Output the [X, Y] coordinate of the center of the cell containing the given text.  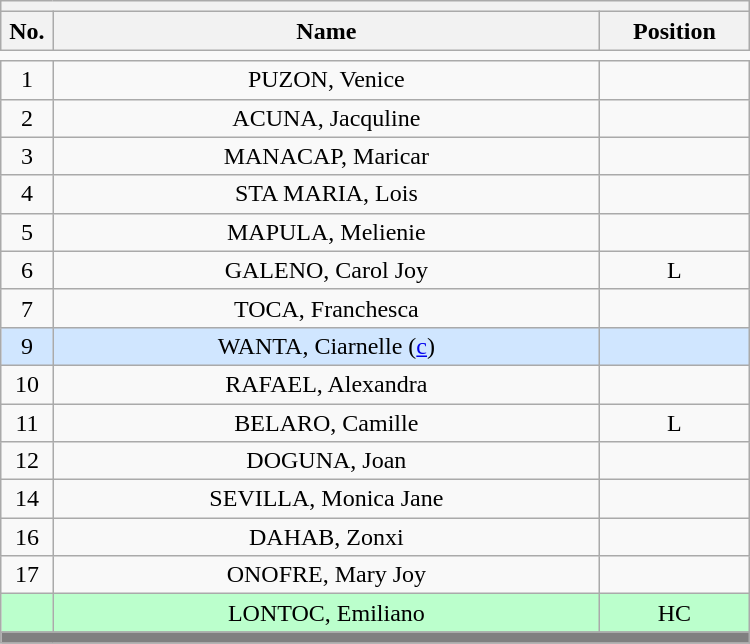
GALENO, Carol Joy [326, 270]
7 [27, 308]
WANTA, Ciarnelle (c) [326, 346]
12 [27, 461]
MAPULA, Melienie [326, 232]
14 [27, 499]
17 [27, 575]
11 [27, 423]
No. [27, 31]
DOGUNA, Joan [326, 461]
RAFAEL, Alexandra [326, 384]
ACUNA, Jacquline [326, 118]
5 [27, 232]
HC [675, 613]
MANACAP, Maricar [326, 156]
4 [27, 194]
16 [27, 537]
6 [27, 270]
BELARO, Camille [326, 423]
Name [326, 31]
2 [27, 118]
LONTOC, Emiliano [326, 613]
ONOFRE, Mary Joy [326, 575]
SEVILLA, Monica Jane [326, 499]
9 [27, 346]
STA MARIA, Lois [326, 194]
PUZON, Venice [326, 80]
3 [27, 156]
DAHAB, Zonxi [326, 537]
10 [27, 384]
TOCA, Franchesca [326, 308]
1 [27, 80]
Position [675, 31]
